Pinpoint the cell where the given text exists, returning its [x, y] midpoint coordinate. 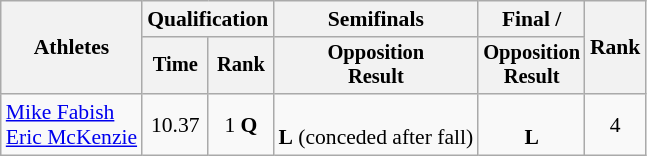
1 Q [240, 124]
10.37 [175, 124]
Athletes [72, 48]
Semifinals [376, 19]
Mike FabishEric McKenzie [72, 124]
Qualification [208, 19]
Time [175, 66]
4 [616, 124]
Final / [532, 19]
L [532, 124]
L (conceded after fall) [376, 124]
